Detect which cell encompasses the target text, then output its [x, y] center coordinate. 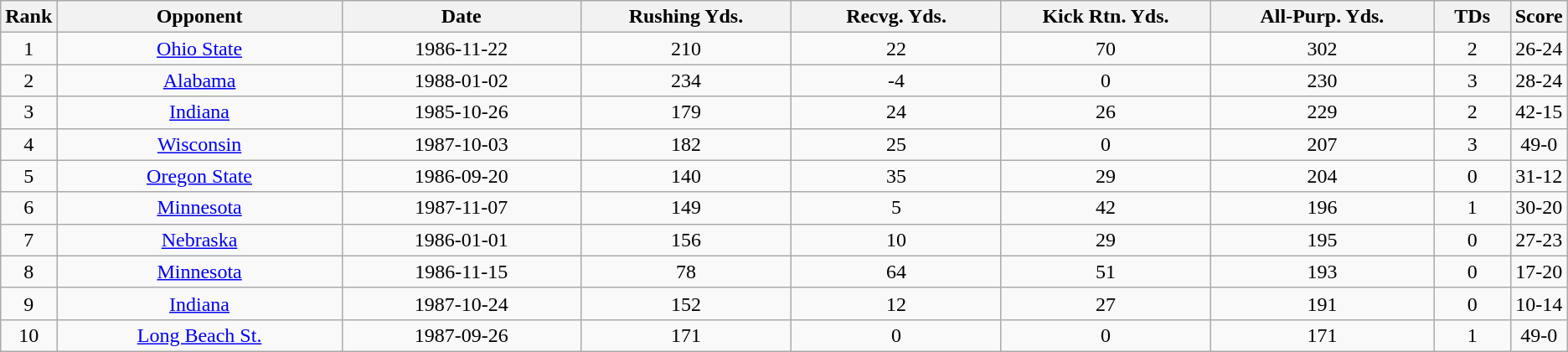
TDs [1473, 17]
10-14 [1539, 303]
191 [1322, 303]
229 [1322, 112]
1987-10-03 [461, 144]
24 [896, 112]
Nebraska [199, 240]
64 [896, 272]
4 [28, 144]
1987-11-07 [461, 208]
25 [896, 144]
17-20 [1539, 272]
1988-01-02 [461, 80]
42-15 [1539, 112]
207 [1322, 144]
51 [1106, 272]
6 [28, 208]
12 [896, 303]
Rushing Yds. [686, 17]
149 [686, 208]
Recvg. Yds. [896, 17]
22 [896, 49]
7 [28, 240]
26 [1106, 112]
195 [1322, 240]
8 [28, 272]
-4 [896, 80]
28-24 [1539, 80]
234 [686, 80]
Oregon State [199, 176]
30-20 [1539, 208]
26-24 [1539, 49]
152 [686, 303]
35 [896, 176]
42 [1106, 208]
Long Beach St. [199, 335]
Kick Rtn. Yds. [1106, 17]
Wisconsin [199, 144]
302 [1322, 49]
1986-11-22 [461, 49]
70 [1106, 49]
204 [1322, 176]
9 [28, 303]
Opponent [199, 17]
196 [1322, 208]
Alabama [199, 80]
1986-01-01 [461, 240]
193 [1322, 272]
1987-10-24 [461, 303]
27 [1106, 303]
1986-11-15 [461, 272]
Rank [28, 17]
230 [1322, 80]
156 [686, 240]
1987-09-26 [461, 335]
Ohio State [199, 49]
179 [686, 112]
31-12 [1539, 176]
210 [686, 49]
140 [686, 176]
78 [686, 272]
Date [461, 17]
182 [686, 144]
27-23 [1539, 240]
1985-10-26 [461, 112]
Score [1539, 17]
All-Purp. Yds. [1322, 17]
1986-09-20 [461, 176]
